For the text-containing cell, return its midpoint in [X, Y] coordinate format. 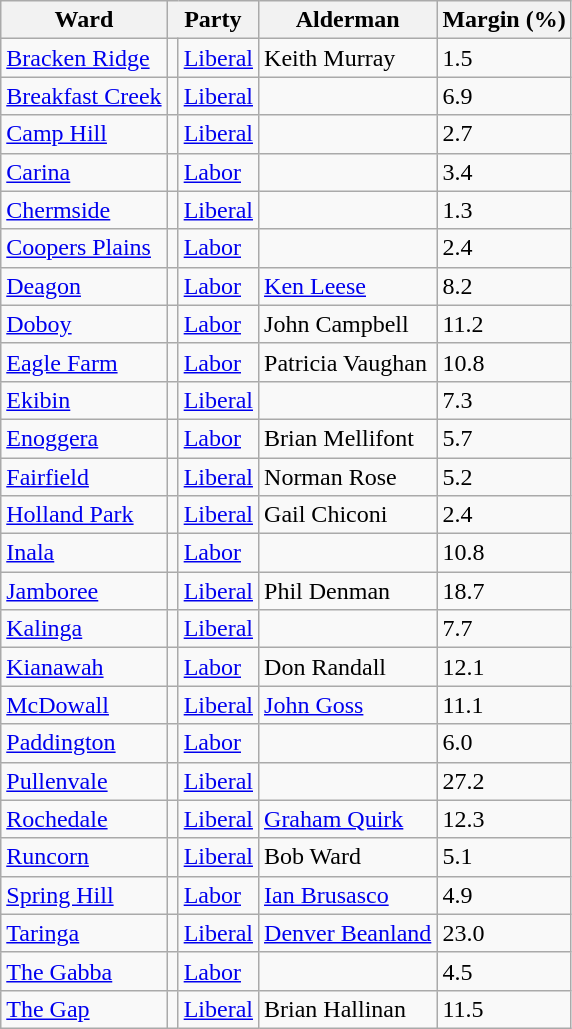
The Gap [84, 1009]
John Goss [348, 705]
Norman Rose [348, 477]
12.1 [504, 667]
Ian Brusasco [348, 895]
Doboy [84, 324]
3.4 [504, 172]
11.2 [504, 324]
11.5 [504, 1009]
Runcorn [84, 857]
John Campbell [348, 324]
Enoggera [84, 438]
Ward [84, 20]
8.2 [504, 286]
Rochedale [84, 819]
Graham Quirk [348, 819]
4.5 [504, 971]
Patricia Vaughan [348, 362]
Holland Park [84, 515]
Margin (%) [504, 20]
Breakfast Creek [84, 96]
5.1 [504, 857]
18.7 [504, 591]
Coopers Plains [84, 248]
Kalinga [84, 629]
Brian Mellifont [348, 438]
Gail Chiconi [348, 515]
Alderman [348, 20]
McDowall [84, 705]
23.0 [504, 933]
Camp Hill [84, 134]
2.7 [504, 134]
Party [212, 20]
Eagle Farm [84, 362]
1.5 [504, 58]
Fairfield [84, 477]
11.1 [504, 705]
Jamboree [84, 591]
Bracken Ridge [84, 58]
Ken Leese [348, 286]
The Gabba [84, 971]
6.0 [504, 743]
27.2 [504, 781]
Denver Beanland [348, 933]
Taringa [84, 933]
Deagon [84, 286]
Phil Denman [348, 591]
6.9 [504, 96]
Ekibin [84, 400]
Inala [84, 553]
7.7 [504, 629]
1.3 [504, 210]
12.3 [504, 819]
Kianawah [84, 667]
Don Randall [348, 667]
Brian Hallinan [348, 1009]
4.9 [504, 895]
Carina [84, 172]
5.7 [504, 438]
7.3 [504, 400]
Keith Murray [348, 58]
Paddington [84, 743]
Bob Ward [348, 857]
Chermside [84, 210]
Spring Hill [84, 895]
Pullenvale [84, 781]
5.2 [504, 477]
